From the cell containing the given text, extract its center point as (x, y) coordinate. 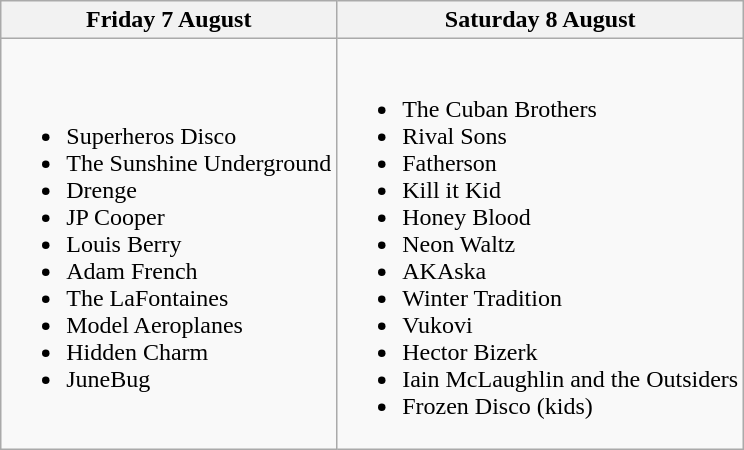
Saturday 8 August (540, 20)
Superheros DiscoThe Sunshine UndergroundDrengeJP CooperLouis BerryAdam FrenchThe LaFontainesModel AeroplanesHidden CharmJuneBug (169, 244)
Friday 7 August (169, 20)
